Return (X, Y) of the center of cell containing provided text 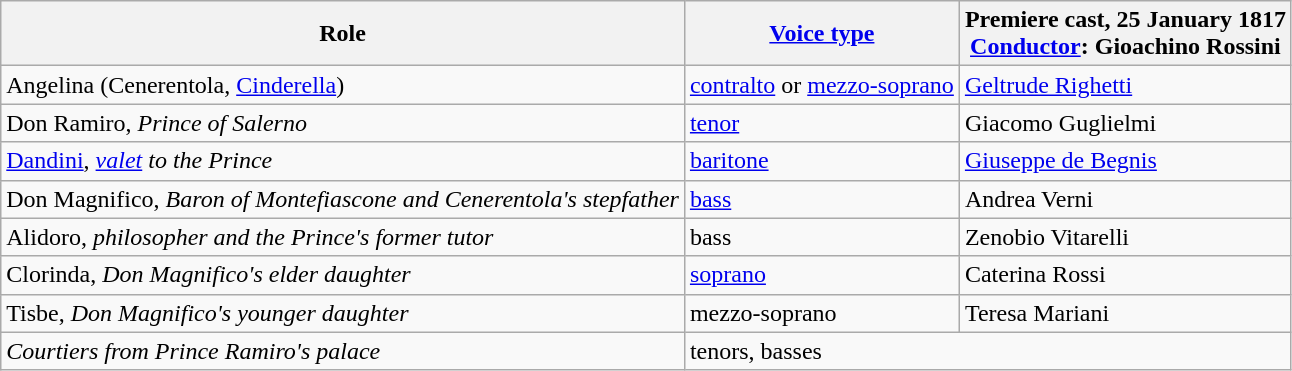
Dandini, valet to the Prince (343, 161)
Alidoro, philosopher and the Prince's former tutor (343, 237)
baritone (822, 161)
Zenobio Vitarelli (1125, 237)
Andrea Verni (1125, 199)
soprano (822, 275)
Role (343, 34)
Giacomo Guglielmi (1125, 123)
tenor (822, 123)
Geltrude Righetti (1125, 85)
tenors, basses (988, 351)
Angelina (Cenerentola, Cinderella) (343, 85)
Voice type (822, 34)
Teresa Mariani (1125, 313)
Giuseppe de Begnis (1125, 161)
Don Magnifico, Baron of Montefiascone and Cenerentola's stepfather (343, 199)
Premiere cast, 25 January 1817Conductor: Gioachino Rossini (1125, 34)
Tisbe, Don Magnifico's younger daughter (343, 313)
mezzo-soprano (822, 313)
Caterina Rossi (1125, 275)
Courtiers from Prince Ramiro's palace (343, 351)
Don Ramiro, Prince of Salerno (343, 123)
Clorinda, Don Magnifico's elder daughter (343, 275)
contralto or mezzo-soprano (822, 85)
